Provide the [X, Y] coordinate of the cell's center where the given text is located.  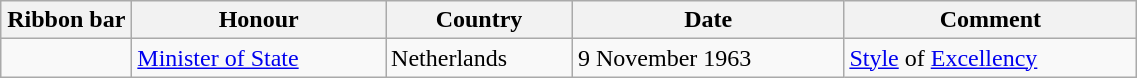
Style of Excellency [990, 58]
9 November 1963 [708, 58]
Date [708, 20]
Country [480, 20]
Honour [259, 20]
Minister of State [259, 58]
Ribbon bar [66, 20]
Netherlands [480, 58]
Comment [990, 20]
